Return (X, Y) of the center of cell containing provided text 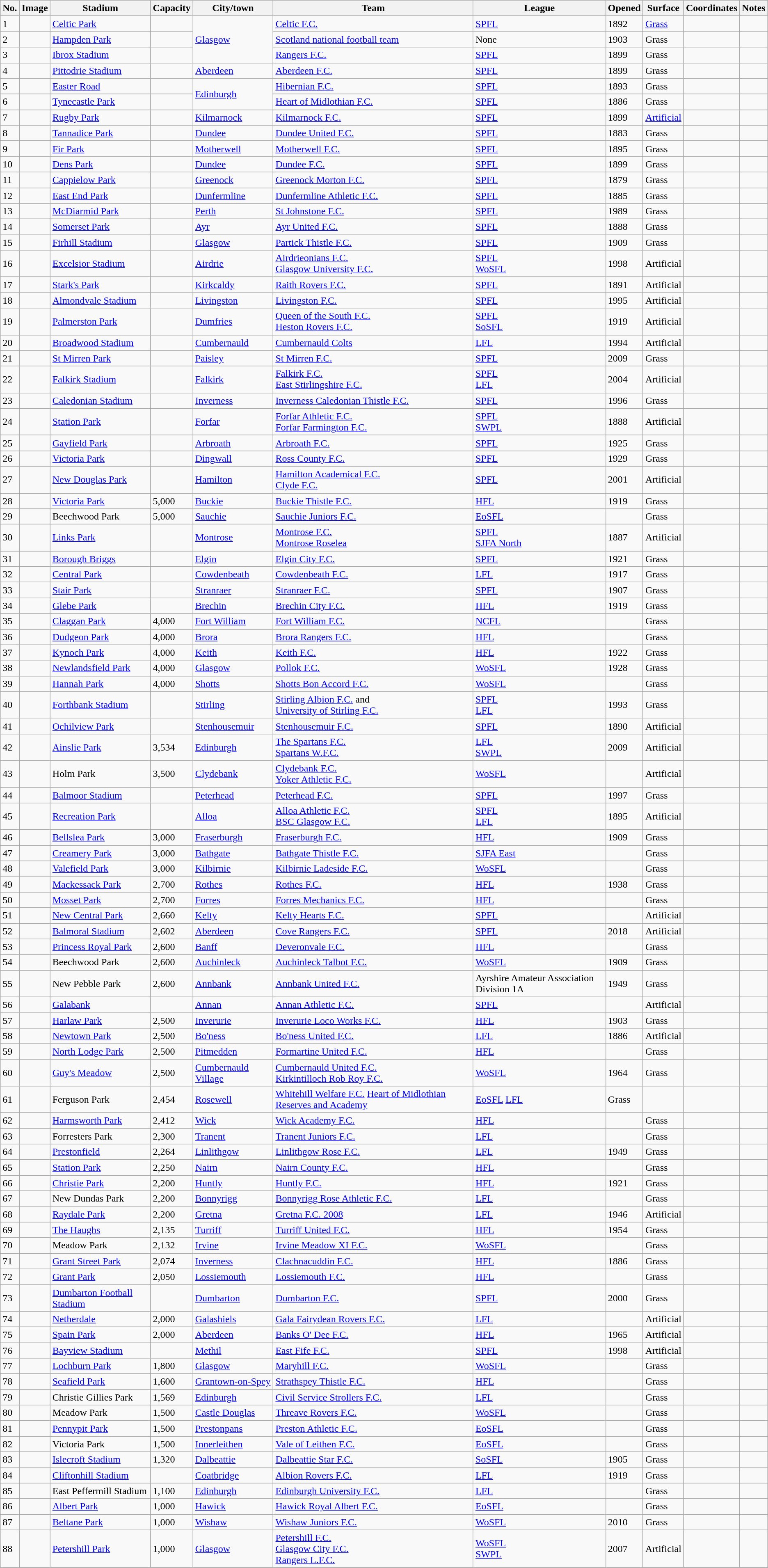
Fraserburgh (233, 838)
1994 (624, 343)
2004 (624, 379)
Hampden Park (100, 39)
Lossiemouth F.C. (373, 1277)
1,100 (171, 1491)
68 (10, 1214)
Cumbernauld Colts (373, 343)
1928 (624, 668)
Bo'ness United F.C. (373, 1036)
Beltane Park (100, 1522)
Inverurie Loco Works F.C. (373, 1020)
Buckie Thistle F.C. (373, 501)
Gretna (233, 1214)
9 (10, 149)
Balmoor Stadium (100, 795)
22 (10, 379)
3 (10, 55)
East Fife F.C. (373, 1351)
Pennypit Park (100, 1428)
Kilmarnock F.C. (373, 117)
Dens Park (100, 164)
No. (10, 8)
Creamery Park (100, 853)
Grantown-on-Spey (233, 1382)
Links Park (100, 538)
1,600 (171, 1382)
1965 (624, 1335)
2,132 (171, 1245)
Rothes (233, 884)
Christie Gillies Park (100, 1397)
Whitehill Welfare F.C. Heart of Midlothian Reserves and Academy (373, 1100)
Surface (663, 8)
Dalbeattie Star F.C. (373, 1460)
Forfar (233, 422)
Newtown Park (100, 1036)
Dalbeattie (233, 1460)
Annan (233, 1005)
Somerset Park (100, 227)
18 (10, 300)
Rugby Park (100, 117)
Seafield Park (100, 1382)
15 (10, 243)
Irvine (233, 1245)
Balmoral Stadium (100, 931)
1,320 (171, 1460)
Dumbarton Football Stadium (100, 1298)
41 (10, 726)
2,050 (171, 1277)
Elgin (233, 559)
Galabank (100, 1005)
Pitmedden (233, 1051)
Princess Royal Park (100, 947)
Dundee F.C. (373, 164)
City/town (233, 8)
62 (10, 1121)
Prestonpans (233, 1428)
Greenock Morton F.C. (373, 180)
Hannah Park (100, 684)
Elgin City F.C. (373, 559)
2,660 (171, 916)
20 (10, 343)
4 (10, 71)
1964 (624, 1073)
30 (10, 538)
3,500 (171, 774)
Deveronvale F.C. (373, 947)
Sauchie (233, 517)
Christie Park (100, 1183)
LFLSWPL (539, 747)
1 (10, 24)
31 (10, 559)
71 (10, 1261)
Kilbirnie (233, 869)
28 (10, 501)
Fir Park (100, 149)
72 (10, 1277)
Montrose F.C.Montrose Roselea (373, 538)
3,534 (171, 747)
Falkirk F.C.East Stirlingshire F.C. (373, 379)
SoSFL (539, 1460)
86 (10, 1506)
46 (10, 838)
Ochilview Park (100, 726)
Dunfermline Athletic F.C. (373, 196)
Dumfries (233, 322)
Fraserburgh F.C. (373, 838)
Greenock (233, 180)
Petershill Park (100, 1549)
Harmsworth Park (100, 1121)
Partick Thistle F.C. (373, 243)
1,800 (171, 1366)
1929 (624, 458)
Image (34, 8)
5 (10, 86)
Forthbank Stadium (100, 705)
Ross County F.C. (373, 458)
Civil Service Strollers F.C. (373, 1397)
Almondvale Stadium (100, 300)
Netherdale (100, 1319)
Fort William (233, 621)
Gretna F.C. 2008 (373, 1214)
35 (10, 621)
EoSFL LFL (539, 1100)
78 (10, 1382)
1997 (624, 795)
25 (10, 443)
Kirkcaldy (233, 285)
58 (10, 1036)
1885 (624, 196)
Linlithgow Rose F.C. (373, 1152)
Albert Park (100, 1506)
Bellslea Park (100, 838)
Fort William F.C. (373, 621)
WoSFLSWPL (539, 1549)
Kilbirnie Ladeside F.C. (373, 869)
East Peffermill Stadium (100, 1491)
Bonnyrigg (233, 1199)
60 (10, 1073)
Forres Mechanics F.C. (373, 900)
Hibernian F.C. (373, 86)
7 (10, 117)
Celtic Park (100, 24)
79 (10, 1397)
1946 (624, 1214)
Hamilton Academical F.C.Clyde F.C. (373, 479)
SPFLSoSFL (539, 322)
81 (10, 1428)
Hawick (233, 1506)
6 (10, 102)
2,454 (171, 1100)
1891 (624, 285)
Grant Park (100, 1277)
Palmerston Park (100, 322)
Wishaw (233, 1522)
1993 (624, 705)
Sauchie Juniors F.C. (373, 517)
Auchinleck Talbot F.C. (373, 962)
Stadium (100, 8)
Kynoch Park (100, 652)
Gayfield Park (100, 443)
Ayrshire Amateur Association Division 1A (539, 983)
1879 (624, 180)
SPFLSWPL (539, 422)
Stirling Albion F.C. and University of Stirling F.C. (373, 705)
The Spartans F.C.Spartans W.F.C. (373, 747)
40 (10, 705)
Wick Academy F.C. (373, 1121)
Glebe Park (100, 606)
Irvine Meadow XI F.C. (373, 1245)
Stair Park (100, 590)
80 (10, 1413)
51 (10, 916)
Peterhead (233, 795)
59 (10, 1051)
Pittodrie Stadium (100, 71)
Bayview Stadium (100, 1351)
57 (10, 1020)
2,135 (171, 1230)
2 (10, 39)
Cowdenbeath F.C. (373, 575)
East End Park (100, 196)
Stenhousemuir F.C. (373, 726)
Aberdeen F.C. (373, 71)
Cowdenbeath (233, 575)
Keith (233, 652)
Ayr United F.C. (373, 227)
1922 (624, 652)
1887 (624, 538)
Dudgeon Park (100, 637)
Rothes F.C. (373, 884)
Lochburn Park (100, 1366)
Galashiels (233, 1319)
Bathgate (233, 853)
St Johnstone F.C. (373, 211)
69 (10, 1230)
1996 (624, 401)
Buckie (233, 501)
Central Park (100, 575)
2007 (624, 1549)
Airdrieonians F.C.Glasgow University F.C. (373, 263)
Albion Rovers F.C. (373, 1475)
Raydale Park (100, 1214)
Castle Douglas (233, 1413)
Turriff (233, 1230)
1,569 (171, 1397)
77 (10, 1366)
1892 (624, 24)
83 (10, 1460)
2,074 (171, 1261)
55 (10, 983)
Perth (233, 211)
Brechin City F.C. (373, 606)
29 (10, 517)
Cove Rangers F.C. (373, 931)
Strathspey Thistle F.C. (373, 1382)
Guy's Meadow (100, 1073)
Cumbernauld (233, 343)
84 (10, 1475)
Kelty Hearts F.C. (373, 916)
SPFLSJFA North (539, 538)
Bathgate Thistle F.C. (373, 853)
Raith Rovers F.C. (373, 285)
48 (10, 869)
Team (373, 8)
Forresters Park (100, 1136)
St Mirren F.C. (373, 358)
Lossiemouth (233, 1277)
49 (10, 884)
2000 (624, 1298)
Borough Briggs (100, 559)
Grant Street Park (100, 1261)
1883 (624, 133)
Forfar Athletic F.C.Forfar Farmington F.C. (373, 422)
13 (10, 211)
Wick (233, 1121)
36 (10, 637)
Petershill F.C.Glasgow City F.C.Rangers L.F.C. (373, 1549)
Broadwood Stadium (100, 343)
85 (10, 1491)
Easter Road (100, 86)
Banks O' Dee F.C. (373, 1335)
47 (10, 853)
2,300 (171, 1136)
10 (10, 164)
Rangers F.C. (373, 55)
53 (10, 947)
Recreation Park (100, 817)
Capacity (171, 8)
Cliftonhill Stadium (100, 1475)
Innerleithen (233, 1444)
88 (10, 1549)
1890 (624, 726)
New Central Park (100, 916)
38 (10, 668)
Montrose (233, 538)
Nairn County F.C. (373, 1167)
66 (10, 1183)
33 (10, 590)
Tranent (233, 1136)
Dunfermline (233, 196)
Linlithgow (233, 1152)
63 (10, 1136)
Caledonian Stadium (100, 401)
Rosewell (233, 1100)
Inverurie (233, 1020)
Preston Athletic F.C. (373, 1428)
67 (10, 1199)
Formartine United F.C. (373, 1051)
Cappielow Park (100, 180)
Ferguson Park (100, 1100)
Turriff United F.C. (373, 1230)
Tranent Juniors F.C. (373, 1136)
Celtic F.C. (373, 24)
32 (10, 575)
1938 (624, 884)
Scotland national football team (373, 39)
Dingwall (233, 458)
Brora Rangers F.C. (373, 637)
54 (10, 962)
1954 (624, 1230)
Ainslie Park (100, 747)
Falkirk Stadium (100, 379)
Dundee United F.C. (373, 133)
Maryhill F.C. (373, 1366)
Spain Park (100, 1335)
Edinburgh University F.C. (373, 1491)
8 (10, 133)
Claggan Park (100, 621)
39 (10, 684)
43 (10, 774)
St Mirren Park (100, 358)
19 (10, 322)
23 (10, 401)
Opened (624, 8)
Kelty (233, 916)
None (539, 39)
76 (10, 1351)
Arbroath (233, 443)
56 (10, 1005)
Notes (754, 8)
Heart of Midlothian F.C. (373, 102)
Keith F.C. (373, 652)
Motherwell (233, 149)
1917 (624, 575)
Livingston F.C. (373, 300)
2001 (624, 479)
45 (10, 817)
21 (10, 358)
1925 (624, 443)
Ayr (233, 227)
Coordinates (711, 8)
Stranraer (233, 590)
League (539, 8)
Cumbernauld Village (233, 1073)
2018 (624, 931)
26 (10, 458)
Valefield Park (100, 869)
Tynecastle Park (100, 102)
1905 (624, 1460)
Hawick Royal Albert F.C. (373, 1506)
75 (10, 1335)
Auchinleck (233, 962)
Cumbernauld United F.C.Kirkintilloch Rob Roy F.C. (373, 1073)
34 (10, 606)
65 (10, 1167)
14 (10, 227)
Banff (233, 947)
Alloa (233, 817)
Pollok F.C. (373, 668)
Stirling (233, 705)
SPFLWoSFL (539, 263)
50 (10, 900)
The Haughs (100, 1230)
Bonnyrigg Rose Athletic F.C. (373, 1199)
Dumbarton (233, 1298)
24 (10, 422)
Clydebank (233, 774)
44 (10, 795)
McDiarmid Park (100, 211)
Shotts Bon Accord F.C. (373, 684)
Firhill Stadium (100, 243)
Threave Rovers F.C. (373, 1413)
Motherwell F.C. (373, 149)
Kilmarnock (233, 117)
New Douglas Park (100, 479)
Gala Fairydean Rovers F.C. (373, 1319)
Harlaw Park (100, 1020)
Methil (233, 1351)
52 (10, 931)
12 (10, 196)
New Dundas Park (100, 1199)
Airdrie (233, 263)
Bo'ness (233, 1036)
2,250 (171, 1167)
Brora (233, 637)
Annbank United F.C. (373, 983)
Tannadice Park (100, 133)
73 (10, 1298)
Stenhousemuir (233, 726)
Annbank (233, 983)
SJFA East (539, 853)
Nairn (233, 1167)
Livingston (233, 300)
87 (10, 1522)
Hamilton (233, 479)
61 (10, 1100)
Falkirk (233, 379)
Excelsior Stadium (100, 263)
Vale of Leithen F.C. (373, 1444)
Peterhead F.C. (373, 795)
Coatbridge (233, 1475)
Islecroft Stadium (100, 1460)
Arbroath F.C. (373, 443)
2,412 (171, 1121)
Huntly (233, 1183)
Forres (233, 900)
Wishaw Juniors F.C. (373, 1522)
64 (10, 1152)
Ibrox Stadium (100, 55)
Shotts (233, 684)
Queen of the South F.C.Heston Rovers F.C. (373, 322)
11 (10, 180)
Annan Athletic F.C. (373, 1005)
1989 (624, 211)
Dumbarton F.C. (373, 1298)
1995 (624, 300)
27 (10, 479)
70 (10, 1245)
42 (10, 747)
2,264 (171, 1152)
Paisley (233, 358)
NCFL (539, 621)
North Lodge Park (100, 1051)
Brechin (233, 606)
16 (10, 263)
Stranraer F.C. (373, 590)
37 (10, 652)
17 (10, 285)
Holm Park (100, 774)
Clydebank F.C.Yoker Athletic F.C. (373, 774)
Prestonfield (100, 1152)
1907 (624, 590)
Stark's Park (100, 285)
1893 (624, 86)
Mackessack Park (100, 884)
Alloa Athletic F.C.BSC Glasgow F.C. (373, 817)
2010 (624, 1522)
Huntly F.C. (373, 1183)
Inverness Caledonian Thistle F.C. (373, 401)
Newlandsfield Park (100, 668)
Mosset Park (100, 900)
74 (10, 1319)
New Pebble Park (100, 983)
Clachnacuddin F.C. (373, 1261)
82 (10, 1444)
2,602 (171, 931)
